Identify which cell holds the provided text, then report its [X, Y] central coordinate. 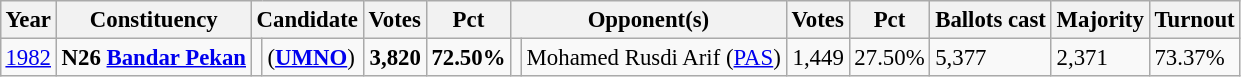
Year [28, 20]
Majority [1100, 20]
Turnout [1194, 20]
N26 Bandar Pekan [154, 57]
1982 [28, 57]
72.50% [468, 57]
(UMNO) [312, 57]
Candidate [307, 20]
3,820 [394, 57]
1,449 [818, 57]
2,371 [1100, 57]
73.37% [1194, 57]
Mohamed Rusdi Arif (PAS) [654, 57]
Ballots cast [990, 20]
5,377 [990, 57]
Constituency [154, 20]
27.50% [890, 57]
Opponent(s) [648, 20]
